Detect which cell encompasses the target text, then output its (X, Y) center coordinate. 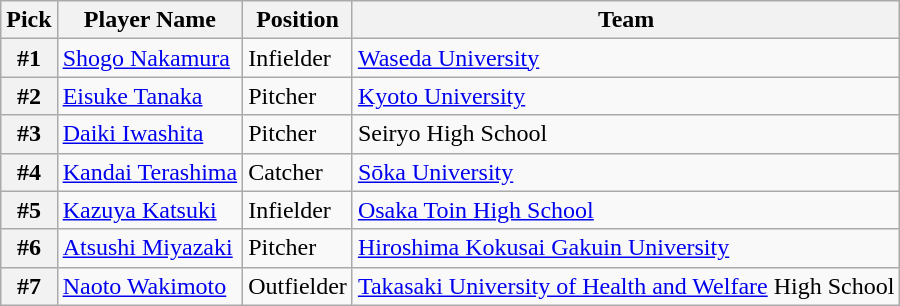
#7 (29, 286)
Hiroshima Kokusai Gakuin University (626, 248)
#6 (29, 248)
Kandai Terashima (150, 172)
Team (626, 20)
Osaka Toin High School (626, 210)
Position (298, 20)
Pick (29, 20)
Sōka University (626, 172)
Kazuya Katsuki (150, 210)
Catcher (298, 172)
Outfielder (298, 286)
#2 (29, 96)
Daiki Iwashita (150, 134)
#4 (29, 172)
Seiryo High School (626, 134)
Shogo Nakamura (150, 58)
Player Name (150, 20)
Eisuke Tanaka (150, 96)
#3 (29, 134)
Naoto Wakimoto (150, 286)
Waseda University (626, 58)
Takasaki University of Health and Welfare High School (626, 286)
#1 (29, 58)
Atsushi Miyazaki (150, 248)
Kyoto University (626, 96)
#5 (29, 210)
